Provide the [X, Y] coordinate of the cell's center where the given text is located.  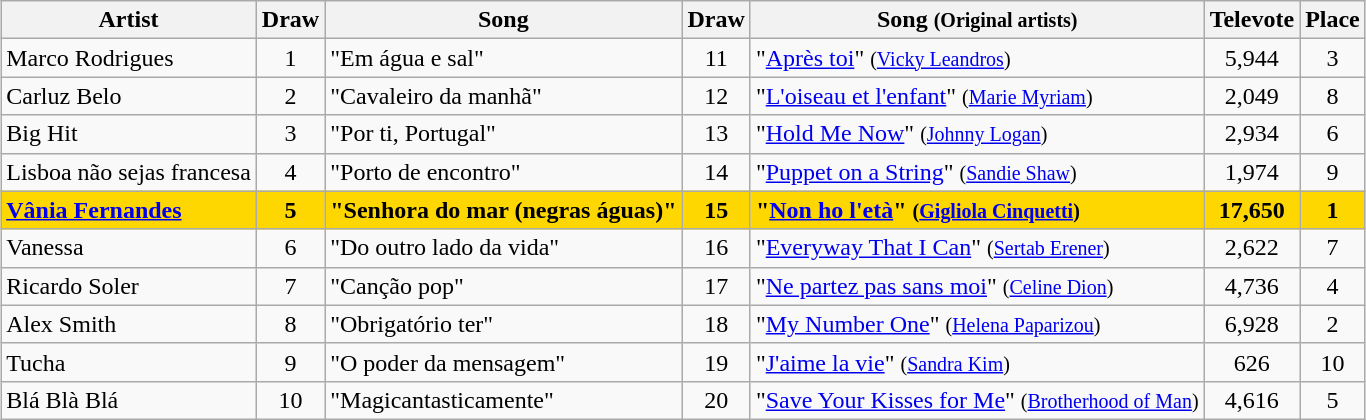
2,934 [1252, 134]
"Hold Me Now" (Johnny Logan) [977, 134]
"Por ti, Portugal" [504, 134]
12 [716, 96]
4,616 [1252, 400]
Artist [129, 20]
"Magicantasticamente" [504, 400]
20 [716, 400]
5,944 [1252, 58]
"Non ho l'età" (Gigliola Cinquetti) [977, 210]
Ricardo Soler [129, 286]
Vanessa [129, 248]
"Em água e sal" [504, 58]
Televote [1252, 20]
Tucha [129, 362]
"Après toi" (Vicky Leandros) [977, 58]
Blá Blà Blá [129, 400]
"Everyway That I Can" (Sertab Erener) [977, 248]
18 [716, 324]
Lisboa não sejas francesa [129, 172]
13 [716, 134]
2,049 [1252, 96]
2,622 [1252, 248]
Marco Rodrigues [129, 58]
14 [716, 172]
Song (Original artists) [977, 20]
"Save Your Kisses for Me" (Brotherhood of Man) [977, 400]
626 [1252, 362]
"My Number One" (Helena Paparizou) [977, 324]
"L'oiseau et l'enfant" (Marie Myriam) [977, 96]
17,650 [1252, 210]
Vânia Fernandes [129, 210]
19 [716, 362]
6,928 [1252, 324]
"Cavaleiro da manhã" [504, 96]
"Senhora do mar (negras águas)" [504, 210]
17 [716, 286]
"J'aime la vie" (Sandra Kim) [977, 362]
"Do outro lado da vida" [504, 248]
"O poder da mensagem" [504, 362]
Song [504, 20]
16 [716, 248]
"Ne partez pas sans moi" (Celine Dion) [977, 286]
Carluz Belo [129, 96]
Alex Smith [129, 324]
11 [716, 58]
"Obrigatório ter" [504, 324]
1,974 [1252, 172]
4,736 [1252, 286]
"Canção pop" [504, 286]
15 [716, 210]
"Porto de encontro" [504, 172]
Place [1333, 20]
Big Hit [129, 134]
"Puppet on a String" (Sandie Shaw) [977, 172]
